Locate the cell with the specified text and output its (X, Y) center coordinate. 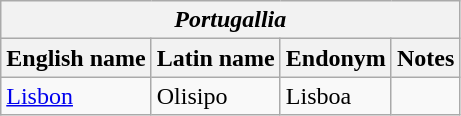
Endonym (336, 58)
Latin name (216, 58)
Lisboa (336, 96)
Lisbon (76, 96)
Portugallia (230, 20)
Notes (425, 58)
Olisipo (216, 96)
English name (76, 58)
